Find where the given text appears and provide that cell's center as [x, y] coordinate. 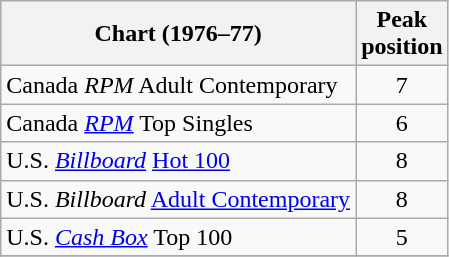
6 [402, 123]
Canada RPM Top Singles [178, 123]
U.S. Billboard Adult Contemporary [178, 199]
U.S. Billboard Hot 100 [178, 161]
U.S. Cash Box Top 100 [178, 237]
Canada RPM Adult Contemporary [178, 85]
7 [402, 85]
Chart (1976–77) [178, 34]
Peakposition [402, 34]
5 [402, 237]
